For the text-containing cell, return its midpoint in [x, y] coordinate format. 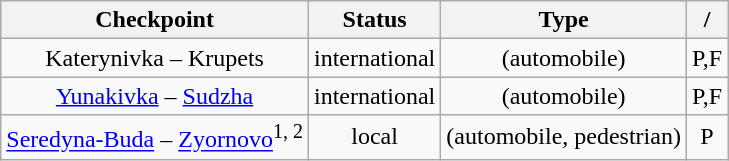
/ [706, 20]
(automobile, pedestrian) [564, 138]
Yunakivka – Sudzha [155, 96]
Seredyna-Buda – Zyornovo1, 2 [155, 138]
Checkpoint [155, 20]
P [706, 138]
Type [564, 20]
Status [374, 20]
local [374, 138]
Katerynivka – Krupets [155, 58]
